Pinpoint the cell where the given text exists, returning its [X, Y] midpoint coordinate. 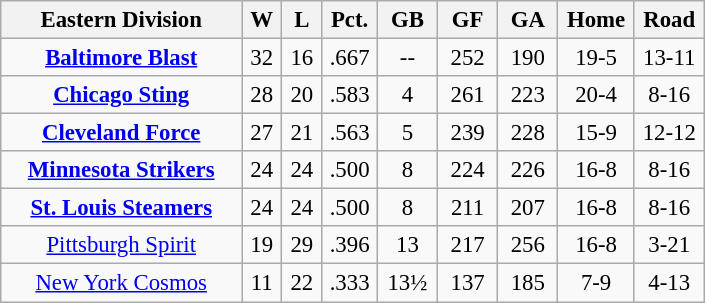
.563 [350, 133]
20 [302, 95]
Cleveland Force [122, 133]
Pittsburgh Spirit [122, 245]
29 [302, 245]
New York Cosmos [122, 283]
261 [468, 95]
3-21 [669, 245]
226 [528, 170]
.583 [350, 95]
Minnesota Strikers [122, 170]
Road [669, 20]
4 [407, 95]
Baltimore Blast [122, 58]
228 [528, 133]
239 [468, 133]
207 [528, 208]
St. Louis Steamers [122, 208]
12-12 [669, 133]
28 [262, 95]
7-9 [596, 283]
256 [528, 245]
27 [262, 133]
19-5 [596, 58]
15-9 [596, 133]
21 [302, 133]
16 [302, 58]
223 [528, 95]
-- [407, 58]
22 [302, 283]
211 [468, 208]
.333 [350, 283]
Pct. [350, 20]
185 [528, 283]
224 [468, 170]
.667 [350, 58]
13-11 [669, 58]
11 [262, 283]
GF [468, 20]
5 [407, 133]
L [302, 20]
GB [407, 20]
Eastern Division [122, 20]
Home [596, 20]
19 [262, 245]
Chicago Sting [122, 95]
190 [528, 58]
4-13 [669, 283]
.396 [350, 245]
252 [468, 58]
W [262, 20]
217 [468, 245]
32 [262, 58]
13½ [407, 283]
20-4 [596, 95]
13 [407, 245]
137 [468, 283]
GA [528, 20]
